Provide the (X, Y) coordinate of the cell's center where the given text is located.  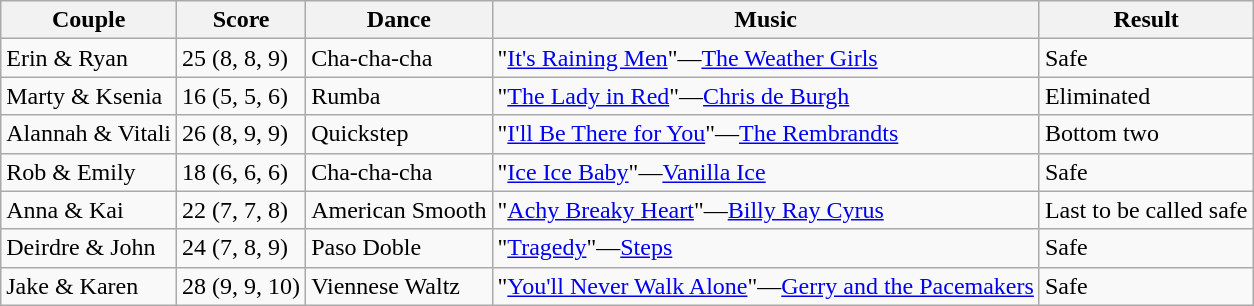
Anna & Kai (89, 210)
"It's Raining Men"—The Weather Girls (766, 58)
Eliminated (1146, 96)
Rumba (399, 96)
24 (7, 8, 9) (242, 248)
Result (1146, 20)
American Smooth (399, 210)
Rob & Emily (89, 172)
Viennese Waltz (399, 286)
"The Lady in Red"—Chris de Burgh (766, 96)
Score (242, 20)
"Ice Ice Baby"—Vanilla Ice (766, 172)
Couple (89, 20)
"Achy Breaky Heart"—Billy Ray Cyrus (766, 210)
Erin & Ryan (89, 58)
Paso Doble (399, 248)
25 (8, 8, 9) (242, 58)
Jake & Karen (89, 286)
Music (766, 20)
Alannah & Vitali (89, 134)
"You'll Never Walk Alone"—Gerry and the Pacemakers (766, 286)
18 (6, 6, 6) (242, 172)
28 (9, 9, 10) (242, 286)
Deirdre & John (89, 248)
"I'll Be There for You"—The Rembrandts (766, 134)
Last to be called safe (1146, 210)
Marty & Ksenia (89, 96)
Bottom two (1146, 134)
Dance (399, 20)
Quickstep (399, 134)
26 (8, 9, 9) (242, 134)
"Tragedy"—Steps (766, 248)
22 (7, 7, 8) (242, 210)
16 (5, 5, 6) (242, 96)
